Locate the cell with the specified text and output its [X, Y] center coordinate. 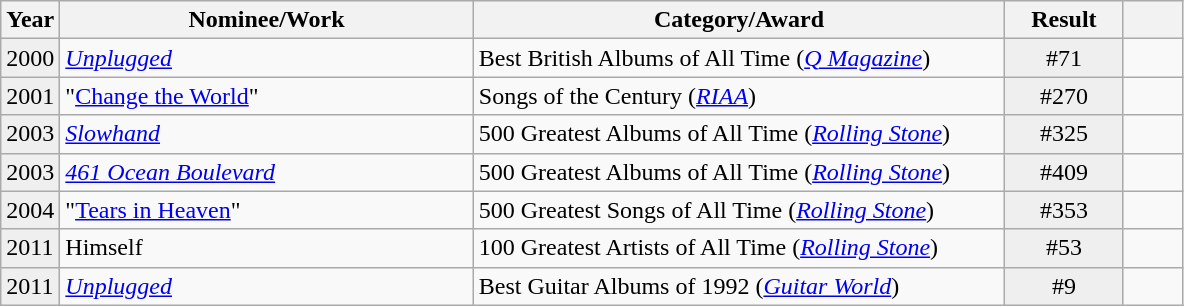
2001 [30, 96]
#325 [1064, 134]
Category/Award [739, 20]
Nominee/Work [266, 20]
"Tears in Heaven" [266, 210]
461 Ocean Boulevard [266, 172]
#53 [1064, 248]
2004 [30, 210]
#9 [1064, 286]
Year [30, 20]
#409 [1064, 172]
Best British Albums of All Time (Q Magazine) [739, 58]
Songs of the Century (RIAA) [739, 96]
Himself [266, 248]
"Change the World" [266, 96]
100 Greatest Artists of All Time (Rolling Stone) [739, 248]
Best Guitar Albums of 1992 (Guitar World) [739, 286]
#353 [1064, 210]
#71 [1064, 58]
Slowhand [266, 134]
#270 [1064, 96]
2000 [30, 58]
Result [1064, 20]
500 Greatest Songs of All Time (Rolling Stone) [739, 210]
